Capture the cell that displays the provided text and extract its (X, Y) central coordinate. 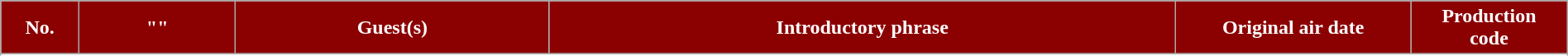
No. (40, 28)
Production code (1489, 28)
Introductory phrase (863, 28)
"" (157, 28)
Guest(s) (392, 28)
Original air date (1293, 28)
